For the text-containing cell, return its midpoint in (x, y) coordinate format. 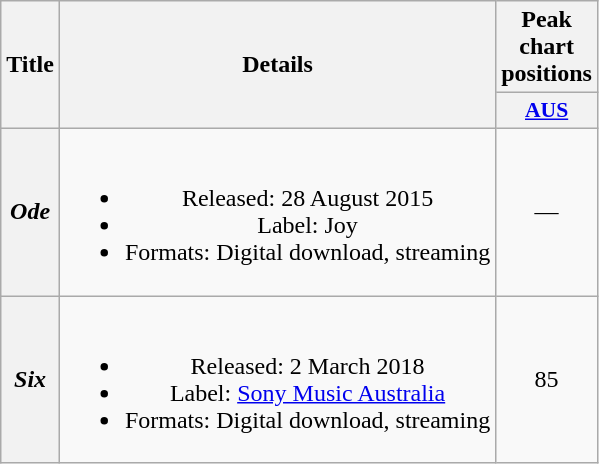
Six (30, 380)
Ode (30, 212)
Peak chart positions (547, 47)
85 (547, 380)
AUS (547, 111)
Title (30, 65)
Details (277, 65)
Released: 2 March 2018Label: Sony Music AustraliaFormats: Digital download, streaming (277, 380)
— (547, 212)
Released: 28 August 2015Label: Joy Formats: Digital download, streaming (277, 212)
